Output the [x, y] coordinate of the center of the cell containing the given text.  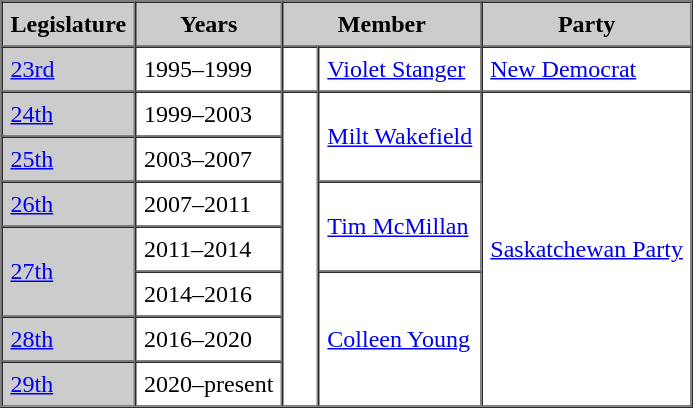
Colleen Young [400, 340]
2003–2007 [208, 158]
1999–2003 [208, 114]
New Democrat [586, 68]
29th [69, 384]
28th [69, 338]
23rd [69, 68]
Member [382, 24]
2011–2014 [208, 248]
2016–2020 [208, 338]
2020–present [208, 384]
Milt Wakefield [400, 137]
27th [69, 271]
2007–2011 [208, 204]
1995–1999 [208, 68]
Saskatchewan Party [586, 250]
Years [208, 24]
26th [69, 204]
2014–2016 [208, 294]
Violet Stanger [400, 68]
Tim McMillan [400, 227]
Party [586, 24]
24th [69, 114]
Legislature [69, 24]
25th [69, 158]
